Provide the [x, y] coordinate of the cell's center where the given text is located.  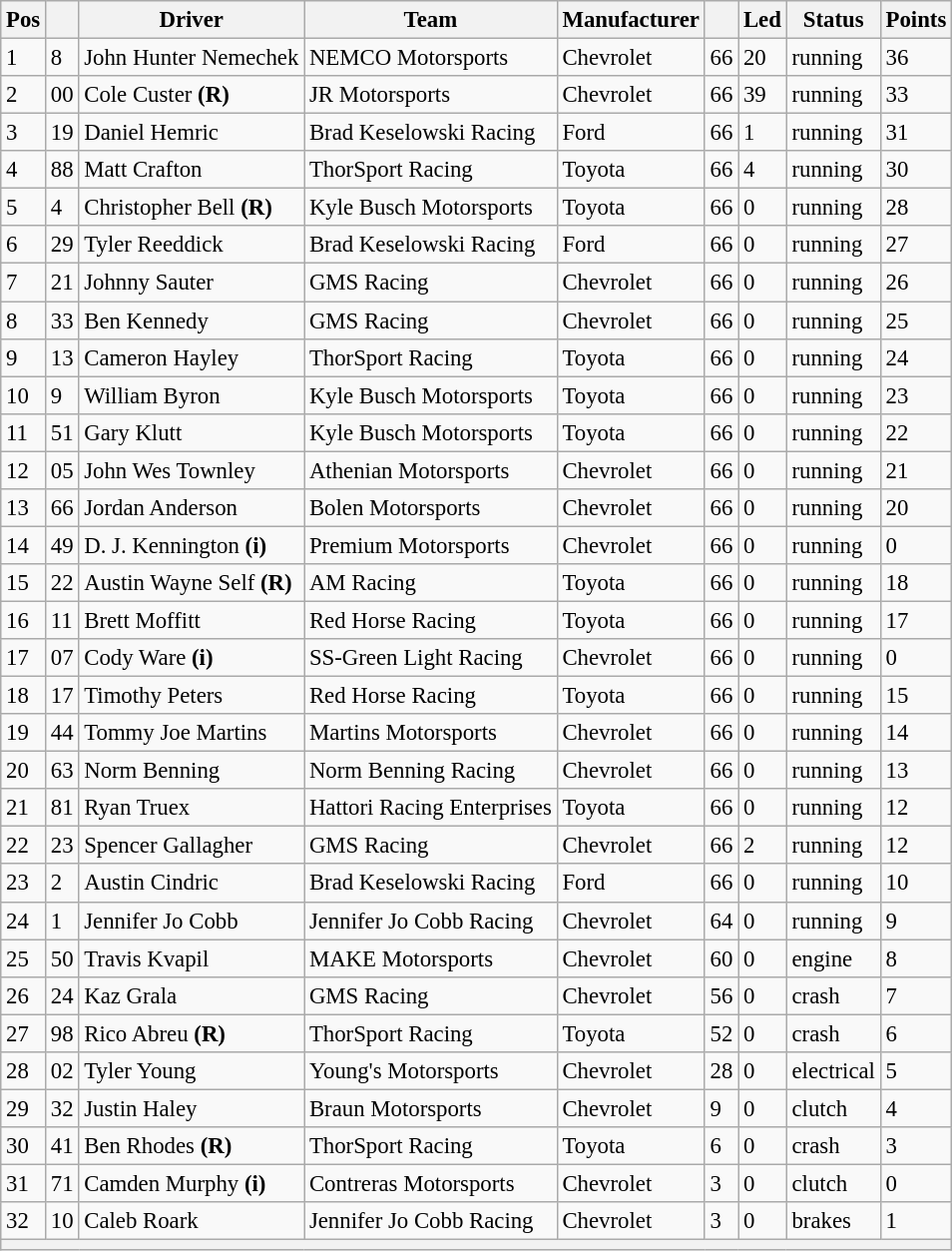
SS-Green Light Racing [431, 658]
Cody Ware (i) [192, 658]
engine [833, 958]
51 [62, 432]
Cole Custer (R) [192, 95]
Led [762, 20]
Team [431, 20]
Athenian Motorsports [431, 470]
39 [762, 95]
Austin Wayne Self (R) [192, 583]
Christopher Bell (R) [192, 208]
Norm Benning [192, 771]
98 [62, 1033]
Kaz Grala [192, 995]
Justin Haley [192, 1108]
Spencer Gallagher [192, 846]
52 [720, 1033]
Matt Crafton [192, 170]
Jennifer Jo Cobb [192, 921]
Camden Murphy (i) [192, 1183]
05 [62, 470]
71 [62, 1183]
Martins Motorsports [431, 733]
NEMCO Motorsports [431, 58]
44 [62, 733]
Rico Abreu (R) [192, 1033]
Ben Kennedy [192, 320]
Daniel Hemric [192, 133]
John Hunter Nemechek [192, 58]
16 [24, 620]
56 [720, 995]
88 [62, 170]
02 [62, 1071]
81 [62, 808]
64 [720, 921]
Caleb Roark [192, 1221]
Tommy Joe Martins [192, 733]
Tyler Young [192, 1071]
Contreras Motorsports [431, 1183]
D. J. Kennington (i) [192, 545]
Tyler Reeddick [192, 245]
Status [833, 20]
07 [62, 658]
Braun Motorsports [431, 1108]
Premium Motorsports [431, 545]
Ryan Truex [192, 808]
Timothy Peters [192, 696]
Travis Kvapil [192, 958]
Points [916, 20]
electrical [833, 1071]
41 [62, 1146]
63 [62, 771]
Driver [192, 20]
JR Motorsports [431, 95]
Norm Benning Racing [431, 771]
Manufacturer [631, 20]
Hattori Racing Enterprises [431, 808]
Bolen Motorsports [431, 508]
MAKE Motorsports [431, 958]
Gary Klutt [192, 432]
49 [62, 545]
00 [62, 95]
60 [720, 958]
Brett Moffitt [192, 620]
Johnny Sauter [192, 283]
Young's Motorsports [431, 1071]
Jordan Anderson [192, 508]
John Wes Townley [192, 470]
Pos [24, 20]
AM Racing [431, 583]
Ben Rhodes (R) [192, 1146]
36 [916, 58]
50 [62, 958]
Austin Cindric [192, 884]
brakes [833, 1221]
William Byron [192, 395]
Cameron Hayley [192, 357]
